From the cell containing the given text, extract its center point as [X, Y] coordinate. 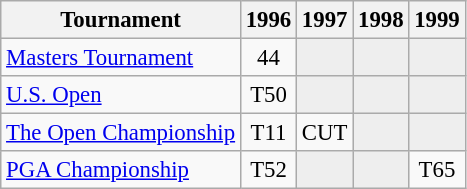
CUT [325, 133]
PGA Championship [121, 170]
44 [268, 58]
U.S. Open [121, 95]
Masters Tournament [121, 58]
1997 [325, 20]
T11 [268, 133]
T65 [437, 170]
T52 [268, 170]
1999 [437, 20]
1998 [381, 20]
The Open Championship [121, 133]
Tournament [121, 20]
T50 [268, 95]
1996 [268, 20]
